Scan for the cell matching the given text and deliver its (x, y) coordinate at center. 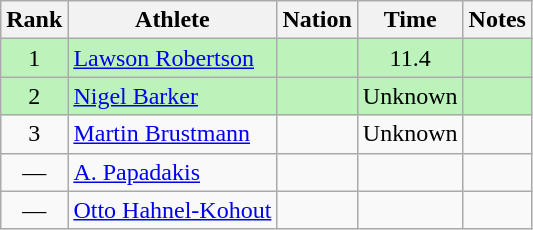
Time (410, 20)
Nation (317, 20)
Lawson Robertson (172, 58)
2 (34, 96)
Martin Brustmann (172, 134)
Rank (34, 20)
A. Papadakis (172, 172)
1 (34, 58)
Athlete (172, 20)
Nigel Barker (172, 96)
11.4 (410, 58)
3 (34, 134)
Notes (497, 20)
Otto Hahnel-Kohout (172, 210)
